Find where the given text appears and provide that cell's center as [X, Y] coordinate. 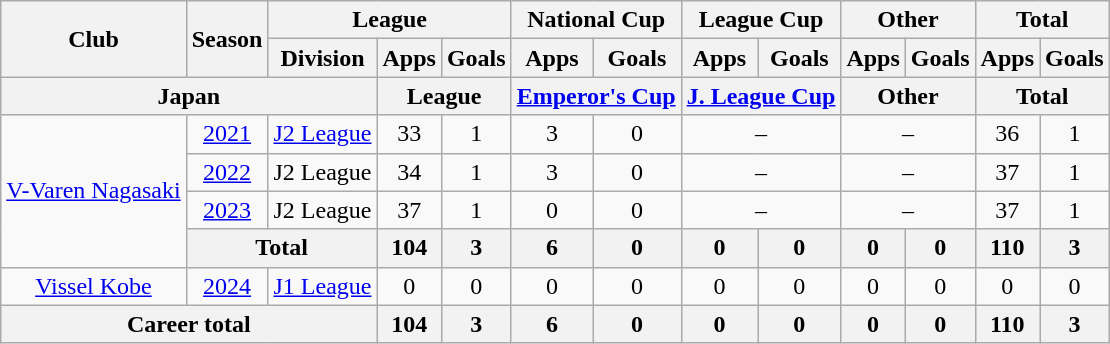
2021 [227, 134]
Season [227, 39]
Career total [189, 324]
Club [94, 39]
Vissel Kobe [94, 286]
2023 [227, 210]
J1 League [322, 286]
Emperor's Cup [596, 96]
Division [322, 58]
2022 [227, 172]
33 [409, 134]
2024 [227, 286]
34 [409, 172]
National Cup [596, 20]
36 [1007, 134]
League Cup [761, 20]
Japan [189, 96]
J. League Cup [761, 96]
V-Varen Nagasaki [94, 191]
